Identify which cell holds the provided text, then report its [x, y] central coordinate. 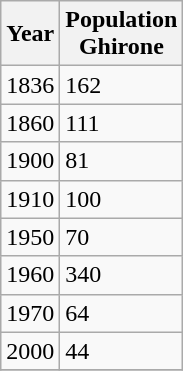
1950 [30, 237]
111 [122, 123]
81 [122, 161]
1836 [30, 85]
1860 [30, 123]
1960 [30, 275]
64 [122, 313]
162 [122, 85]
Year [30, 34]
70 [122, 237]
1900 [30, 161]
340 [122, 275]
100 [122, 199]
2000 [30, 351]
1910 [30, 199]
PopulationGhirone [122, 34]
44 [122, 351]
1970 [30, 313]
